Detect which cell encompasses the target text, then output its [X, Y] center coordinate. 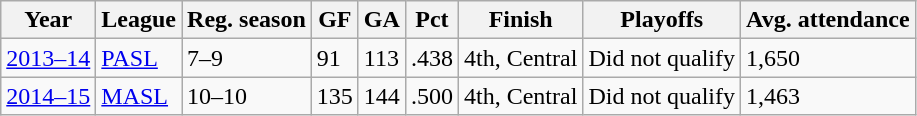
91 [334, 58]
113 [382, 58]
135 [334, 96]
1,650 [828, 58]
.438 [432, 58]
Avg. attendance [828, 20]
MASL [139, 96]
2014–15 [48, 96]
Playoffs [662, 20]
7–9 [247, 58]
GF [334, 20]
GA [382, 20]
2013–14 [48, 58]
Pct [432, 20]
10–10 [247, 96]
Year [48, 20]
144 [382, 96]
1,463 [828, 96]
League [139, 20]
Reg. season [247, 20]
Finish [520, 20]
PASL [139, 58]
.500 [432, 96]
